Output the (x, y) coordinate of the center of the cell containing the given text.  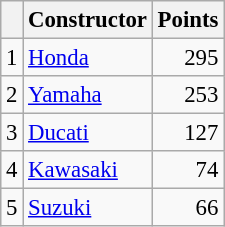
295 (188, 58)
253 (188, 95)
127 (188, 133)
Yamaha (88, 95)
Constructor (88, 20)
1 (12, 58)
5 (12, 208)
74 (188, 170)
Suzuki (88, 208)
Points (188, 20)
3 (12, 133)
Kawasaki (88, 170)
66 (188, 208)
4 (12, 170)
Honda (88, 58)
Ducati (88, 133)
2 (12, 95)
